Pinpoint the cell where the given text exists, returning its [x, y] midpoint coordinate. 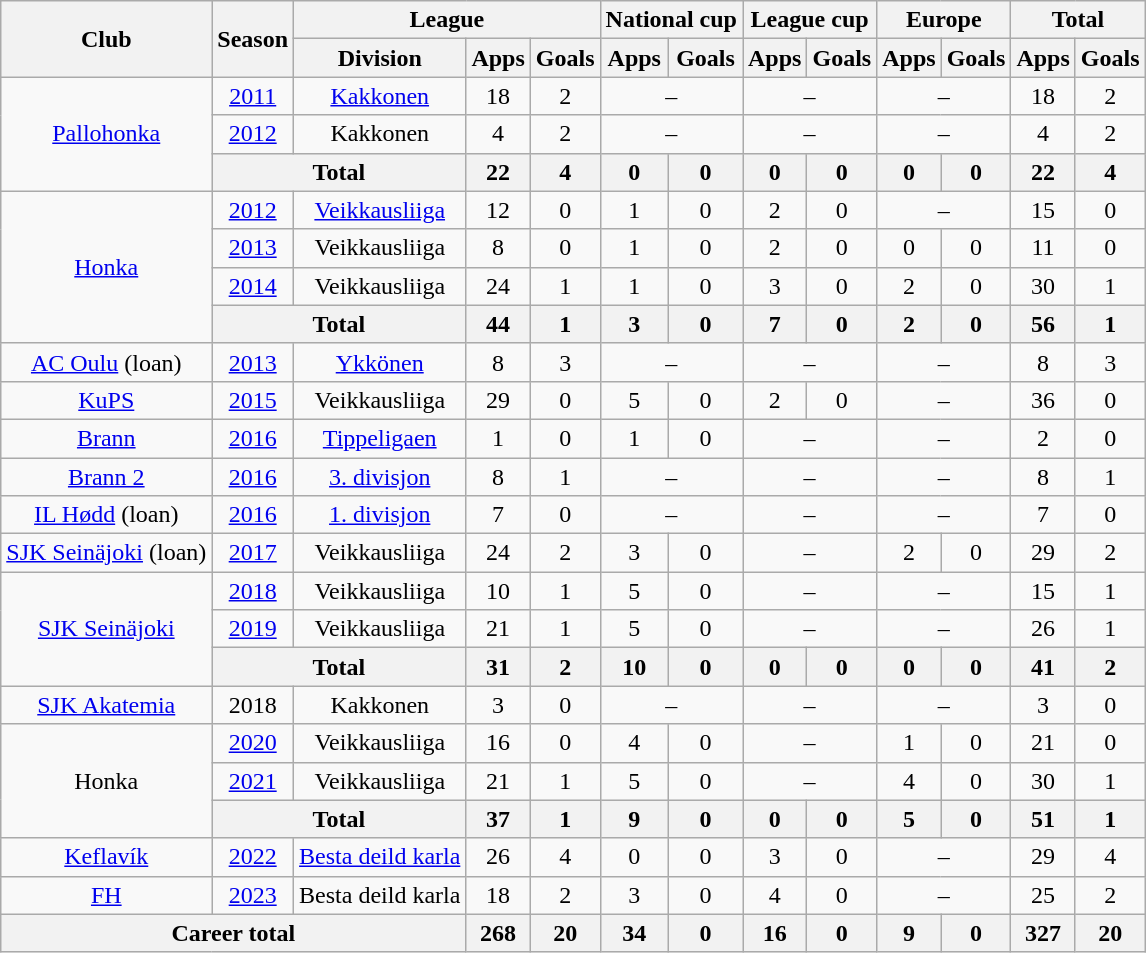
12 [498, 210]
Career total [234, 933]
Keflavík [106, 857]
SJK Seinäjoki [106, 629]
1. divisjon [380, 515]
FH [106, 895]
2015 [253, 400]
25 [1043, 895]
Season [253, 39]
2017 [253, 553]
KuPS [106, 400]
Club [106, 39]
IL Hødd (loan) [106, 515]
Brann [106, 438]
11 [1043, 248]
31 [498, 667]
League cup [809, 20]
2023 [253, 895]
SJK Seinäjoki (loan) [106, 553]
36 [1043, 400]
Division [380, 58]
2021 [253, 781]
2011 [253, 96]
2019 [253, 629]
51 [1043, 819]
2014 [253, 286]
44 [498, 324]
2020 [253, 743]
3. divisjon [380, 477]
37 [498, 819]
41 [1043, 667]
SJK Akatemia [106, 705]
268 [498, 933]
2022 [253, 857]
National cup [671, 20]
Brann 2 [106, 477]
League [448, 20]
Tippeligaen [380, 438]
Ykkönen [380, 362]
Europe [944, 20]
34 [634, 933]
AC Oulu (loan) [106, 362]
327 [1043, 933]
56 [1043, 324]
Pallohonka [106, 134]
